Capture the cell that displays the provided text and extract its (X, Y) central coordinate. 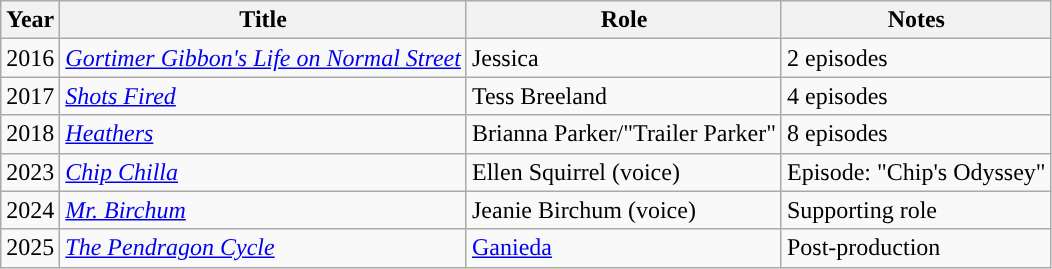
Jessica (624, 58)
2024 (30, 210)
4 episodes (916, 96)
Chip Chilla (264, 172)
Heathers (264, 134)
Year (30, 20)
2025 (30, 248)
Supporting role (916, 210)
Post-production (916, 248)
2018 (30, 134)
Episode: "Chip's Odyssey" (916, 172)
Shots Fired (264, 96)
The Pendragon Cycle (264, 248)
Jeanie Birchum (voice) (624, 210)
Ganieda (624, 248)
Mr. Birchum (264, 210)
2023 (30, 172)
Tess Breeland (624, 96)
Gortimer Gibbon's Life on Normal Street (264, 58)
2016 (30, 58)
Title (264, 20)
Role (624, 20)
2017 (30, 96)
2 episodes (916, 58)
Notes (916, 20)
Brianna Parker/"Trailer Parker" (624, 134)
Ellen Squirrel (voice) (624, 172)
8 episodes (916, 134)
